From the cell containing the given text, extract its center point as [x, y] coordinate. 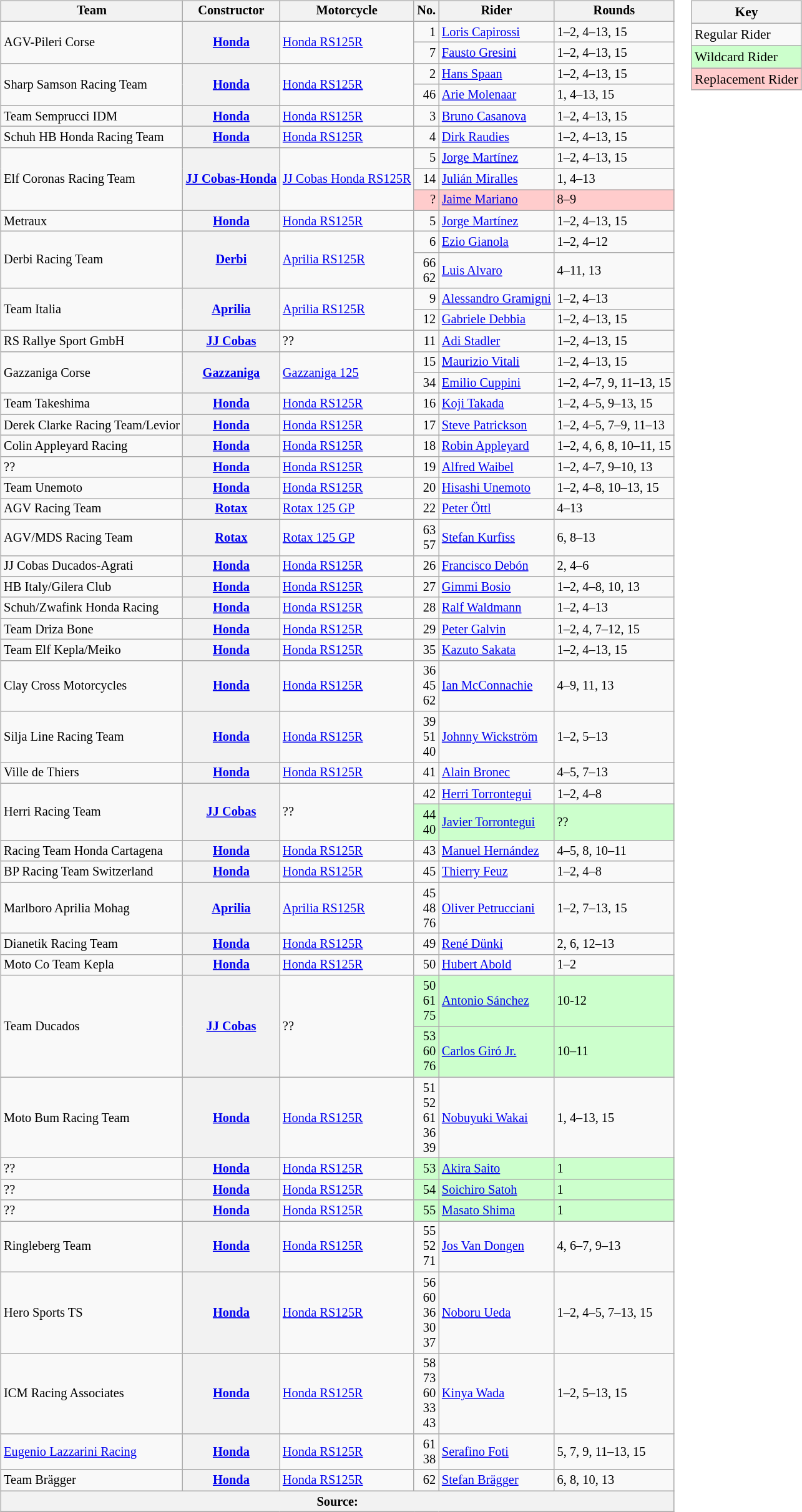
Javier Torrontegui [497, 822]
555271 [426, 1247]
BP Racing Team Switzerland [92, 872]
10–11 [614, 1052]
27 [426, 587]
René Dünki [497, 944]
Steve Patrickson [497, 425]
Hisashi Unemoto [497, 488]
1–2, 4–7, 9, 11–13, 15 [614, 383]
Marlboro Aprilia Mohag [92, 908]
536076 [426, 1052]
Derek Clarke Racing Team/Levior [92, 425]
1–2, 5–13, 15 [614, 1393]
6662 [426, 271]
Hubert Abold [497, 965]
Team Brägger [92, 1480]
1–2, 4–12 [614, 242]
35 [426, 650]
Rider [497, 11]
Manuel Hernández [497, 851]
Alfred Waibel [497, 467]
Soichiro Satoh [497, 1190]
Derbi Racing Team [92, 260]
Team Takeshima [92, 404]
Akira Saito [497, 1169]
Team Ducados [92, 1026]
12 [426, 320]
Arie Molenaar [497, 95]
2, 4–6 [614, 566]
Julián Miralles [497, 179]
Motorcycle [347, 11]
20 [426, 488]
46 [426, 95]
Alain Bronec [497, 773]
1–2, 4–5, 7–9, 11–13 [614, 425]
1–2, 4, 6, 8, 10–11, 15 [614, 446]
4440 [426, 822]
5660363037 [426, 1312]
Ian McConnachie [497, 686]
11 [426, 341]
Team Elf Kepla/Meiko [92, 650]
6 [426, 242]
4–11, 13 [614, 271]
JJ Cobas Ducados-Agrati [92, 566]
Herri Racing Team [92, 811]
AGV Racing Team [92, 509]
28 [426, 608]
4–5, 8, 10–11 [614, 851]
42 [426, 794]
Team Unemoto [92, 488]
Serafino Foti [497, 1452]
2, 6, 12–13 [614, 944]
395140 [426, 737]
Maurizio Vitali [497, 362]
1–2, 4–8, 10, 13 [614, 587]
Eugenio Lazzarini Racing [92, 1452]
Thierry Feuz [497, 872]
Constructor [231, 11]
Dianetik Racing Team [92, 944]
1–2 [614, 965]
1, 4–13 [614, 179]
1–2, 4–5, 9–13, 15 [614, 404]
Derbi [231, 260]
1–2, 4–7, 9–10, 13 [614, 467]
53 [426, 1169]
Ringleberg Team [92, 1247]
454876 [426, 908]
Gazzaniga Corse [92, 372]
Colin Appleyard Racing [92, 446]
Emilio Cuppini [497, 383]
Ville de Thiers [92, 773]
Stefan Kurfiss [497, 537]
Kazuto Sakata [497, 650]
Clay Cross Motorcycles [92, 686]
Oliver Petrucciani [497, 908]
45 [426, 872]
Noboru Ueda [497, 1312]
15 [426, 362]
Masato Shima [497, 1211]
ICM Racing Associates [92, 1393]
Replacement Rider [746, 79]
Silja Line Racing Team [92, 737]
AGV/MDS Racing Team [92, 537]
2 [426, 74]
1–2, 5–13 [614, 737]
Gazzaniga [231, 372]
Moto Co Team Kepla [92, 965]
Jos Van Dongen [497, 1247]
Moto Bum Racing Team [92, 1118]
Carlos Giró Jr. [497, 1052]
Regular Rider [746, 34]
JJ Cobas Honda RS125R [347, 178]
Racing Team Honda Cartagena [92, 851]
Loris Capirossi [497, 32]
5152613639 [426, 1118]
Francisco Debón [497, 566]
Ezio Gianola [497, 242]
4 [426, 137]
Fausto Gresini [497, 53]
Rounds [614, 11]
10-12 [614, 1001]
Hans Spaan [497, 74]
6357 [426, 537]
Antonio Sánchez [497, 1001]
55 [426, 1211]
1–2, 4, 7–12, 15 [614, 629]
1–2, 4–8, 10–13, 15 [614, 488]
4–13 [614, 509]
Robin Appleyard [497, 446]
No. [426, 11]
Herri Torrontegui [497, 794]
Luis Alvaro [497, 271]
9 [426, 299]
18 [426, 446]
Wildcard Rider [746, 57]
Bruno Casanova [497, 116]
Nobuyuki Wakai [497, 1118]
6, 8–13 [614, 537]
Adi Stadler [497, 341]
1–2, 4–5, 7–13, 15 [614, 1312]
1–2, 7–13, 15 [614, 908]
Alessandro Gramigni [497, 299]
29 [426, 629]
Metraux [92, 221]
Peter Öttl [497, 509]
4–9, 11, 13 [614, 686]
Stefan Brägger [497, 1480]
16 [426, 404]
? [426, 200]
Sharp Samson Racing Team [92, 85]
Johnny Wickström [497, 737]
AGV-Pileri Corse [92, 42]
14 [426, 179]
Team Semprucci IDM [92, 116]
5873603343 [426, 1393]
22 [426, 509]
Source: [337, 1501]
Schuh HB Honda Racing Team [92, 137]
43 [426, 851]
Team Italia [92, 310]
7 [426, 53]
62 [426, 1480]
6138 [426, 1452]
HB Italy/Gilera Club [92, 587]
JJ Cobas-Honda [231, 178]
Gimmi Bosio [497, 587]
4–5, 7–13 [614, 773]
5, 7, 9, 11–13, 15 [614, 1452]
Schuh/Zwafink Honda Racing [92, 608]
Kinya Wada [497, 1393]
3 [426, 116]
Key [746, 12]
Team Driza Bone [92, 629]
364562 [426, 686]
Koji Takada [497, 404]
17 [426, 425]
34 [426, 383]
6, 8, 10, 13 [614, 1480]
50 [426, 965]
26 [426, 566]
49 [426, 944]
8–9 [614, 200]
Hero Sports TS [92, 1312]
54 [426, 1190]
41 [426, 773]
RS Rallye Sport GmbH [92, 341]
19 [426, 467]
4, 6–7, 9–13 [614, 1247]
Gabriele Debbia [497, 320]
Dirk Raudies [497, 137]
Ralf Waldmann [497, 608]
Team [92, 11]
506175 [426, 1001]
Peter Galvin [497, 629]
Elf Coronas Racing Team [92, 178]
Gazzaniga 125 [347, 372]
Jaime Mariano [497, 200]
